Return the [X, Y] coordinate for the center point of the cell that contains the specified text.  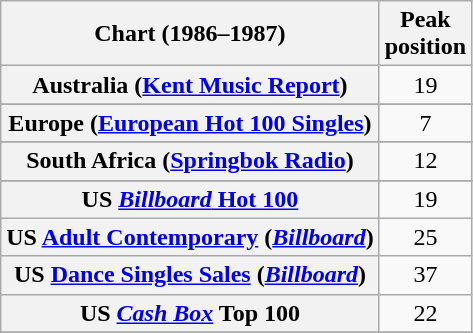
Australia (Kent Music Report) [190, 85]
US Dance Singles Sales (Billboard) [190, 275]
US Adult Contemporary (Billboard) [190, 237]
Chart (1986–1987) [190, 34]
US Cash Box Top 100 [190, 313]
22 [425, 313]
25 [425, 237]
South Africa (Springbok Radio) [190, 161]
12 [425, 161]
Peakposition [425, 34]
Europe (European Hot 100 Singles) [190, 123]
7 [425, 123]
US Billboard Hot 100 [190, 199]
37 [425, 275]
